Pinpoint the cell where the given text exists, returning its [x, y] midpoint coordinate. 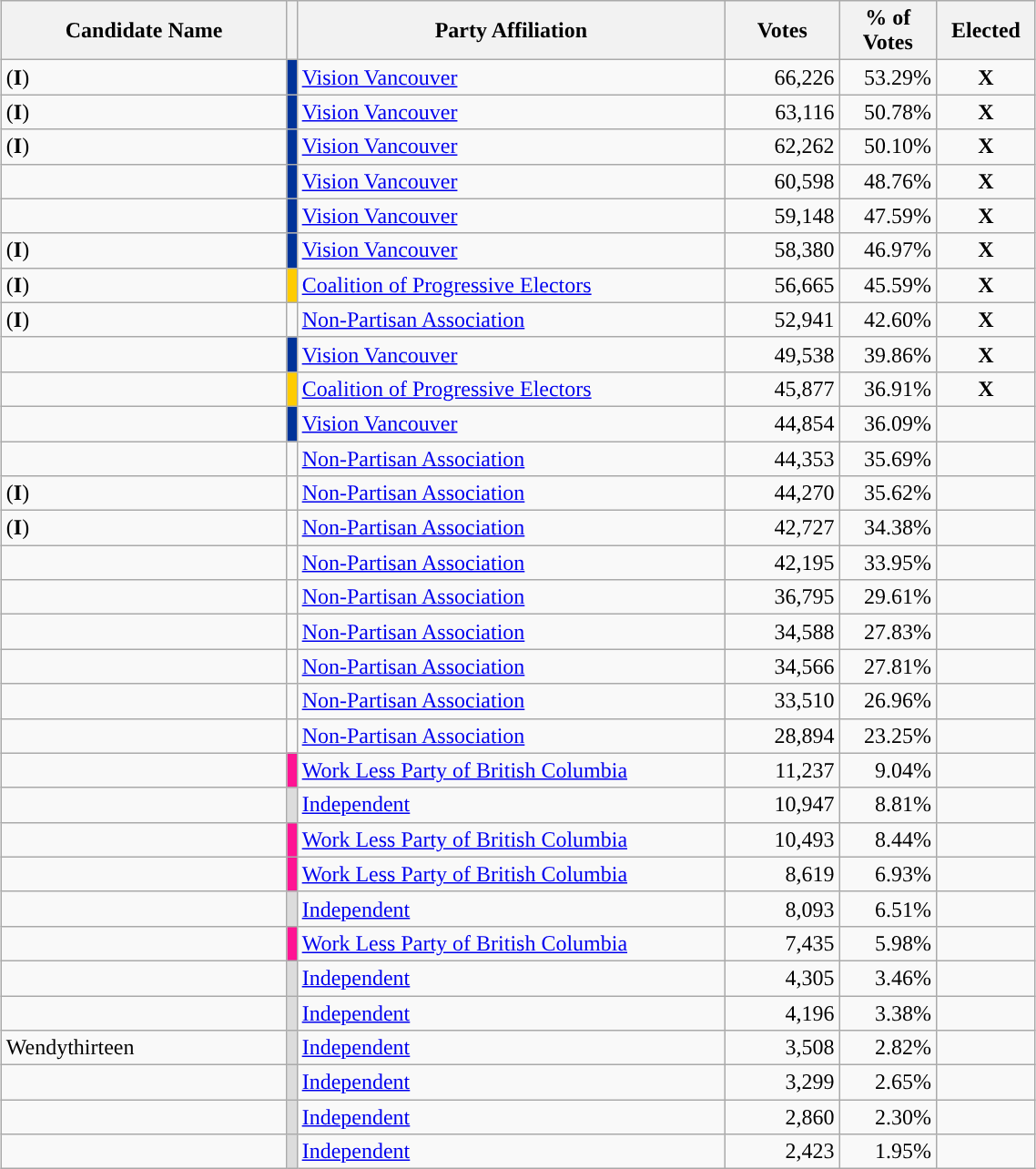
34.38% [889, 528]
58,380 [783, 250]
2,860 [783, 1117]
27.83% [889, 632]
44,353 [783, 458]
Wendythirteen [144, 1048]
6.51% [889, 909]
66,226 [783, 77]
44,854 [783, 423]
% of Votes [889, 31]
36,795 [783, 597]
26.96% [889, 701]
3.46% [889, 978]
8,619 [783, 874]
45,877 [783, 389]
36.09% [889, 423]
53.29% [889, 77]
63,116 [783, 112]
35.69% [889, 458]
48.76% [889, 181]
62,262 [783, 147]
5.98% [889, 943]
4,196 [783, 1013]
Votes [783, 31]
45.59% [889, 285]
36.91% [889, 389]
2.82% [889, 1048]
46.97% [889, 250]
2.65% [889, 1083]
33,510 [783, 701]
11,237 [783, 770]
23.25% [889, 736]
2.30% [889, 1117]
34,588 [783, 632]
35.62% [889, 493]
33.95% [889, 563]
50.78% [889, 112]
3,508 [783, 1048]
42,195 [783, 563]
59,148 [783, 216]
Elected [987, 31]
4,305 [783, 978]
2,423 [783, 1152]
39.86% [889, 354]
42.60% [889, 320]
34,566 [783, 666]
27.81% [889, 666]
3,299 [783, 1083]
Party Affiliation [511, 31]
47.59% [889, 216]
1.95% [889, 1152]
8.44% [889, 839]
10,947 [783, 805]
9.04% [889, 770]
44,270 [783, 493]
7,435 [783, 943]
29.61% [889, 597]
8.81% [889, 805]
Candidate Name [144, 31]
28,894 [783, 736]
8,093 [783, 909]
52,941 [783, 320]
49,538 [783, 354]
3.38% [889, 1013]
56,665 [783, 285]
42,727 [783, 528]
60,598 [783, 181]
50.10% [889, 147]
10,493 [783, 839]
6.93% [889, 874]
